Locate the cell with the specified text and output its (x, y) center coordinate. 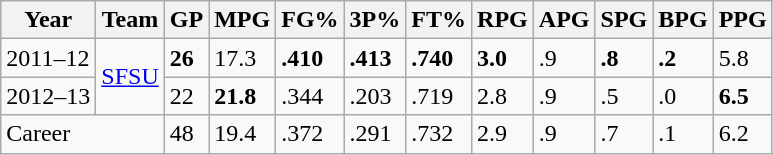
.410 (310, 58)
Team (130, 20)
.740 (439, 58)
26 (186, 58)
6.2 (742, 134)
FG% (310, 20)
.5 (624, 96)
Career (83, 134)
.0 (683, 96)
APG (564, 20)
BPG (683, 20)
22 (186, 96)
SFSU (130, 77)
.1 (683, 134)
17.3 (242, 58)
2011–12 (48, 58)
PPG (742, 20)
GP (186, 20)
.413 (375, 58)
SPG (624, 20)
.344 (310, 96)
48 (186, 134)
MPG (242, 20)
.7 (624, 134)
.732 (439, 134)
3P% (375, 20)
.203 (375, 96)
21.8 (242, 96)
2012–13 (48, 96)
2.9 (503, 134)
.8 (624, 58)
5.8 (742, 58)
.719 (439, 96)
3.0 (503, 58)
2.8 (503, 96)
RPG (503, 20)
FT% (439, 20)
.372 (310, 134)
19.4 (242, 134)
.291 (375, 134)
Year (48, 20)
.2 (683, 58)
6.5 (742, 96)
